Identify which cell holds the provided text, then report its (X, Y) central coordinate. 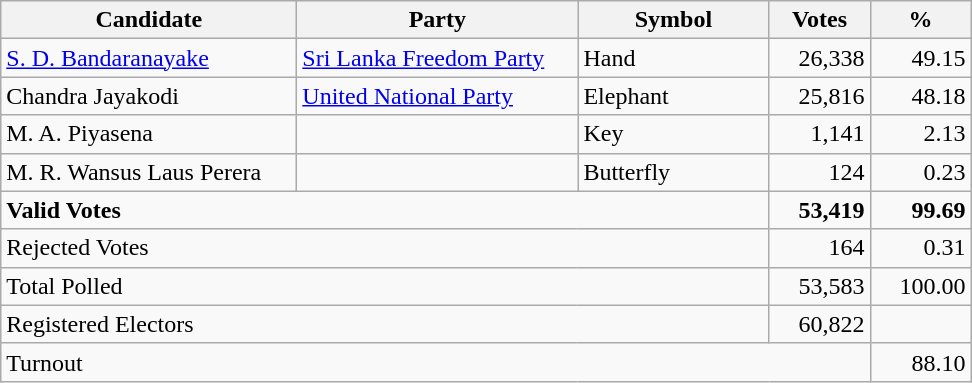
Rejected Votes (385, 248)
53,419 (820, 210)
164 (820, 248)
26,338 (820, 58)
Candidate (149, 20)
1,141 (820, 134)
Turnout (436, 362)
Hand (674, 58)
Registered Electors (385, 324)
99.69 (920, 210)
100.00 (920, 286)
Key (674, 134)
S. D. Bandaranayake (149, 58)
88.10 (920, 362)
Chandra Jayakodi (149, 96)
48.18 (920, 96)
Total Polled (385, 286)
Symbol (674, 20)
124 (820, 172)
M. R. Wansus Laus Perera (149, 172)
% (920, 20)
53,583 (820, 286)
United National Party (438, 96)
Sri Lanka Freedom Party (438, 58)
M. A. Piyasena (149, 134)
0.31 (920, 248)
49.15 (920, 58)
Votes (820, 20)
2.13 (920, 134)
0.23 (920, 172)
Party (438, 20)
25,816 (820, 96)
60,822 (820, 324)
Valid Votes (385, 210)
Elephant (674, 96)
Butterfly (674, 172)
